Locate the cell with the specified text and output its [X, Y] center coordinate. 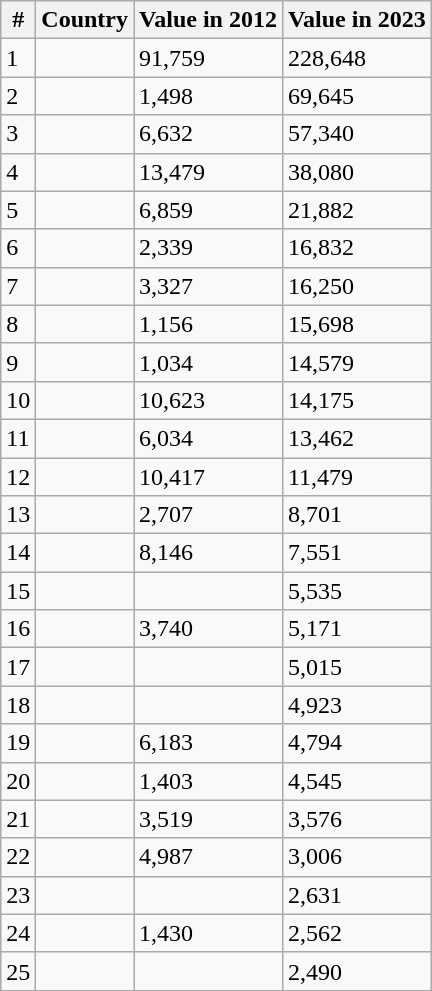
4,923 [356, 705]
8 [18, 324]
13,479 [208, 172]
4,545 [356, 781]
8,701 [356, 515]
14,579 [356, 362]
228,648 [356, 58]
15,698 [356, 324]
7 [18, 286]
91,759 [208, 58]
5,015 [356, 667]
21,882 [356, 210]
2 [18, 96]
2,631 [356, 895]
12 [18, 477]
4,987 [208, 857]
23 [18, 895]
14,175 [356, 400]
19 [18, 743]
3,519 [208, 819]
13 [18, 515]
1,430 [208, 933]
4,794 [356, 743]
Value in 2012 [208, 20]
4 [18, 172]
3,327 [208, 286]
10 [18, 400]
24 [18, 933]
1,498 [208, 96]
18 [18, 705]
14 [18, 553]
6,034 [208, 438]
6,859 [208, 210]
15 [18, 591]
10,623 [208, 400]
38,080 [356, 172]
6 [18, 248]
3,740 [208, 629]
1,034 [208, 362]
11,479 [356, 477]
5 [18, 210]
1,403 [208, 781]
10,417 [208, 477]
2,562 [356, 933]
22 [18, 857]
21 [18, 819]
5,535 [356, 591]
2,339 [208, 248]
13,462 [356, 438]
3,576 [356, 819]
16,250 [356, 286]
2,490 [356, 971]
6,183 [208, 743]
16,832 [356, 248]
57,340 [356, 134]
11 [18, 438]
5,171 [356, 629]
3,006 [356, 857]
Value in 2023 [356, 20]
9 [18, 362]
2,707 [208, 515]
1,156 [208, 324]
1 [18, 58]
17 [18, 667]
16 [18, 629]
69,645 [356, 96]
3 [18, 134]
20 [18, 781]
8,146 [208, 553]
7,551 [356, 553]
6,632 [208, 134]
25 [18, 971]
Country [85, 20]
# [18, 20]
